Output the [X, Y] coordinate of the center of the cell containing the given text.  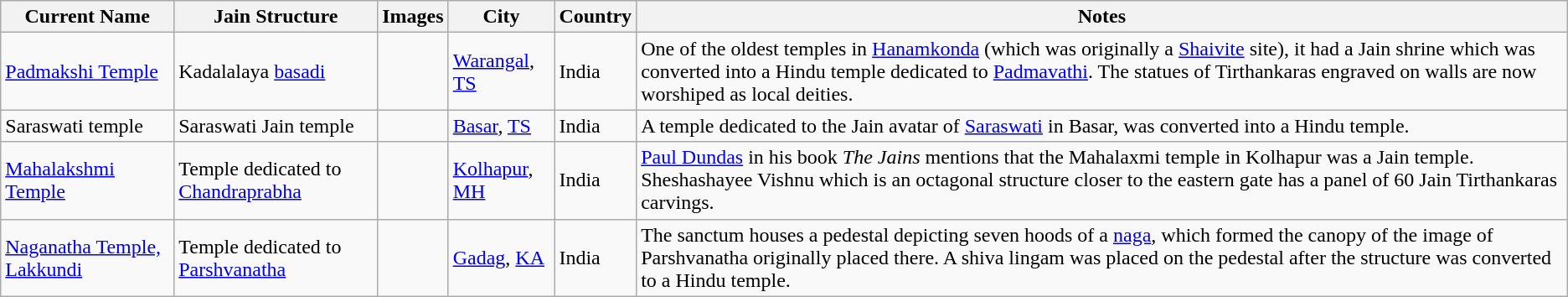
Mahalakshmi Temple [87, 180]
Jain Structure [276, 17]
Naganatha Temple, Lakkundi [87, 258]
Basar, TS [501, 126]
Current Name [87, 17]
Saraswati Jain temple [276, 126]
Notes [1102, 17]
Saraswati temple [87, 126]
Images [413, 17]
Country [596, 17]
Temple dedicated to Parshvanatha [276, 258]
A temple dedicated to the Jain avatar of Saraswati in Basar, was converted into a Hindu temple. [1102, 126]
Kolhapur, MH [501, 180]
Warangal, TS [501, 71]
Temple dedicated to Chandraprabha [276, 180]
Padmakshi Temple [87, 71]
Gadag, KA [501, 258]
City [501, 17]
Kadalalaya basadi [276, 71]
